Output the [X, Y] coordinate of the center of the cell containing the given text.  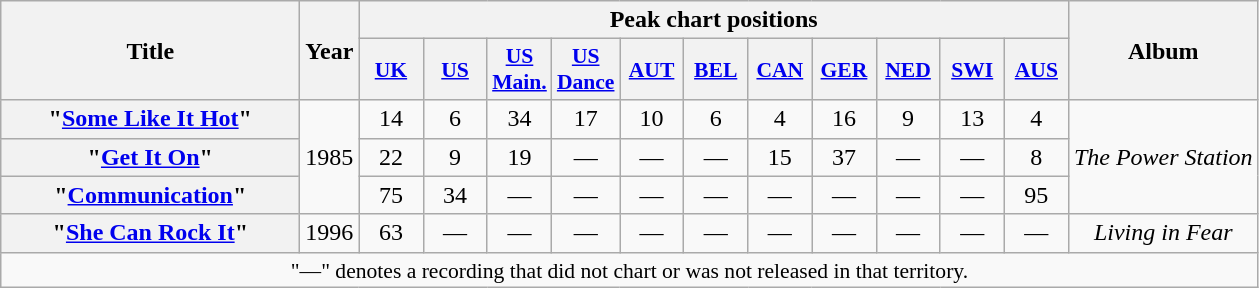
GER [844, 70]
13 [972, 119]
UK [391, 70]
75 [391, 195]
AUT [652, 70]
"—" denotes a recording that did not chart or was not released in that territory. [630, 270]
Living in Fear [1163, 233]
"Get It On" [150, 157]
16 [844, 119]
"She Can Rock It" [150, 233]
22 [391, 157]
37 [844, 157]
Album [1163, 50]
17 [586, 119]
63 [391, 233]
8 [1036, 157]
Year [330, 50]
"Communication" [150, 195]
1985 [330, 157]
US Main. [520, 70]
US Dance [586, 70]
10 [652, 119]
SWI [972, 70]
US [455, 70]
Peak chart positions [714, 20]
BEL [716, 70]
19 [520, 157]
14 [391, 119]
The Power Station [1163, 157]
"Some Like It Hot" [150, 119]
NED [908, 70]
15 [780, 157]
1996 [330, 233]
95 [1036, 195]
Title [150, 50]
AUS [1036, 70]
CAN [780, 70]
